Locate the cell with the specified text and output its [X, Y] center coordinate. 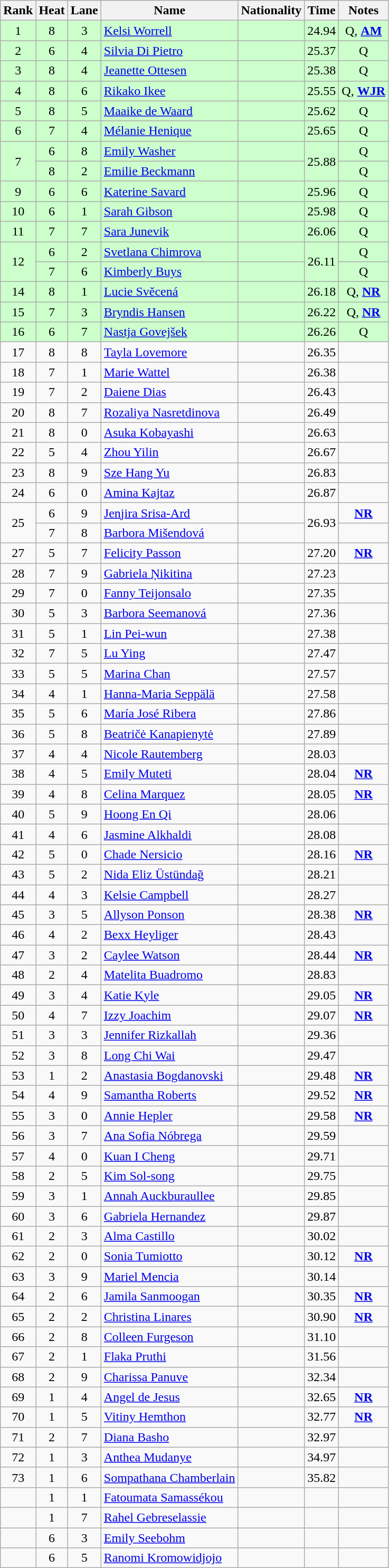
Izzy Joachim [169, 1015]
26.35 [322, 352]
Chade Nersicio [169, 854]
29.75 [322, 1176]
65 [18, 1317]
17 [18, 352]
60 [18, 1216]
Allyson Ponson [169, 915]
30.90 [322, 1317]
Lucie Svěcená [169, 292]
Emilie Beckmann [169, 171]
70 [18, 1417]
34.97 [322, 1457]
30.12 [322, 1257]
Hoong En Qi [169, 814]
Katie Kyle [169, 995]
61 [18, 1236]
Sompathana Chamberlain [169, 1477]
Rozaliya Nasretdinova [169, 412]
55 [18, 1116]
33 [18, 674]
Rahel Gebreselassie [169, 1517]
Kim Sol-song [169, 1176]
Matelita Buadromo [169, 975]
Lu Ying [169, 654]
25.37 [322, 51]
26.38 [322, 372]
Emily Washer [169, 151]
Barbora Seemanová [169, 613]
32.34 [322, 1377]
26.06 [322, 231]
28.44 [322, 955]
31 [18, 634]
25 [18, 523]
27.23 [322, 573]
28.38 [322, 915]
María José Ribera [169, 714]
Nastja Govejšek [169, 332]
Maaike de Waard [169, 111]
47 [18, 955]
26.83 [322, 473]
41 [18, 834]
Kimberly Buys [169, 272]
28 [18, 573]
29.05 [322, 995]
43 [18, 874]
16 [18, 332]
Rank [18, 11]
Katerine Savard [169, 191]
25.65 [322, 131]
Heat [52, 11]
29.47 [322, 1055]
53 [18, 1075]
Jeanette Ottesen [169, 71]
35.82 [322, 1477]
28.05 [322, 794]
Zhou Yilin [169, 452]
27.86 [322, 714]
26.63 [322, 432]
28.04 [322, 774]
Nationality [271, 11]
Mélanie Henique [169, 131]
Celina Marquez [169, 794]
27.89 [322, 734]
35 [18, 714]
32.77 [322, 1417]
Jasmine Alkhaldi [169, 834]
64 [18, 1297]
Samantha Roberts [169, 1095]
44 [18, 895]
68 [18, 1377]
50 [18, 1015]
29.59 [322, 1136]
67 [18, 1357]
25.98 [322, 211]
Caylee Watson [169, 955]
Svetlana Chimrova [169, 252]
14 [18, 292]
57 [18, 1156]
Anthea Mudanye [169, 1457]
46 [18, 935]
Flaka Pruthi [169, 1357]
Sara Junevik [169, 231]
Diana Basho [169, 1437]
20 [18, 412]
Anastasia Bogdanovski [169, 1075]
28.08 [322, 834]
Felicity Passon [169, 553]
69 [18, 1397]
Emily Seebohm [169, 1538]
Emily Muteti [169, 774]
Jennifer Rizkallah [169, 1035]
28.03 [322, 754]
25.55 [322, 91]
Marie Wattel [169, 372]
Bryndis Hansen [169, 312]
Annah Auckburaullee [169, 1196]
Jenjira Srisa-Ard [169, 513]
Gabriela Ņikitina [169, 573]
29.48 [322, 1075]
30.02 [322, 1236]
31.56 [322, 1357]
Gabriela Hernandez [169, 1216]
Lane [84, 11]
42 [18, 854]
38 [18, 774]
62 [18, 1257]
51 [18, 1035]
23 [18, 473]
19 [18, 392]
26.93 [322, 523]
29.87 [322, 1216]
Name [169, 11]
30 [18, 613]
26.22 [322, 312]
Notes [364, 11]
Tayla Lovemore [169, 352]
Hanna-Maria Seppälä [169, 694]
73 [18, 1477]
40 [18, 814]
32.65 [322, 1397]
39 [18, 794]
66 [18, 1337]
Silvia Di Pietro [169, 51]
22 [18, 452]
Daiene Dias [169, 392]
Bexx Heyliger [169, 935]
26.11 [322, 262]
24.94 [322, 31]
25.88 [322, 161]
29.71 [322, 1156]
Christina Linares [169, 1317]
29.85 [322, 1196]
26.49 [322, 412]
Vitiny Hemthon [169, 1417]
Angel de Jesus [169, 1397]
27.38 [322, 634]
Long Chi Wai [169, 1055]
Q, WJR [364, 91]
Sze Hang Yu [169, 473]
Nida Eliz Üstündağ [169, 874]
Beatričė Kanapienytė [169, 734]
28.06 [322, 814]
28.21 [322, 874]
21 [18, 432]
36 [18, 734]
Annie Hepler [169, 1116]
Nicole Rautemberg [169, 754]
31.10 [322, 1337]
18 [18, 372]
Ana Sofia Nóbrega [169, 1136]
26.26 [322, 332]
72 [18, 1457]
Charissa Panuve [169, 1377]
29.58 [322, 1116]
Ranomi Kromowidjojo [169, 1558]
26.18 [322, 292]
10 [18, 211]
45 [18, 915]
58 [18, 1176]
30.14 [322, 1277]
27.47 [322, 654]
59 [18, 1196]
Colleen Furgeson [169, 1337]
29.07 [322, 1015]
12 [18, 262]
29 [18, 593]
27.57 [322, 674]
63 [18, 1277]
28.43 [322, 935]
26.43 [322, 392]
Lin Pei-wun [169, 634]
52 [18, 1055]
32.97 [322, 1437]
27.58 [322, 694]
Sonia Tumiotto [169, 1257]
Kelsie Campbell [169, 895]
Fatoumata Samassékou [169, 1497]
Asuka Kobayashi [169, 432]
48 [18, 975]
Mariel Mencia [169, 1277]
15 [18, 312]
Fanny Teijonsalo [169, 593]
28.16 [322, 854]
25.62 [322, 111]
Alma Castillo [169, 1236]
Barbora Mišendová [169, 533]
28.27 [322, 895]
27.35 [322, 593]
26.67 [322, 452]
Rikako Ikee [169, 91]
Q, AM [364, 31]
34 [18, 694]
54 [18, 1095]
29.52 [322, 1095]
24 [18, 493]
Time [322, 11]
Kelsi Worrell [169, 31]
30.35 [322, 1297]
27 [18, 553]
32 [18, 654]
Kuan I Cheng [169, 1156]
56 [18, 1136]
37 [18, 754]
26.87 [322, 493]
25.38 [322, 71]
27.36 [322, 613]
29.36 [322, 1035]
Jamila Sanmoogan [169, 1297]
25.96 [322, 191]
71 [18, 1437]
28.83 [322, 975]
Marina Chan [169, 674]
Sarah Gibson [169, 211]
11 [18, 231]
27.20 [322, 553]
Amina Kajtaz [169, 493]
49 [18, 995]
